Pinpoint the cell where the given text exists, returning its [x, y] midpoint coordinate. 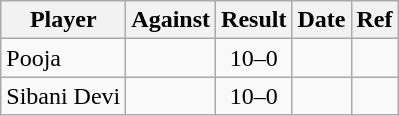
Against [171, 20]
Pooja [64, 58]
Player [64, 20]
Result [254, 20]
Sibani Devi [64, 96]
Ref [374, 20]
Date [322, 20]
